Return the (x, y) coordinate for the center point of the cell that contains the specified text.  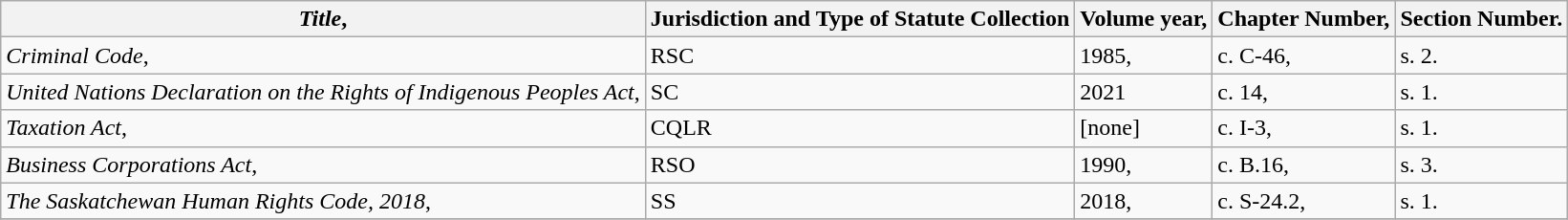
Taxation Act, (323, 128)
2018, (1144, 201)
[none] (1144, 128)
c. C-46, (1303, 55)
c. S-24.2, (1303, 201)
The Saskatchewan Human Rights Code, 2018, (323, 201)
Business Corporations Act, (323, 165)
1985, (1144, 55)
United Nations Declaration on the Rights of Indigenous Peoples Act, (323, 92)
c. B.16, (1303, 165)
CQLR (860, 128)
Volume year, (1144, 19)
s. 3. (1481, 165)
c. 14, (1303, 92)
c. I-3, (1303, 128)
2021 (1144, 92)
RSC (860, 55)
Section Number. (1481, 19)
Jurisdiction and Type of Statute Collection (860, 19)
Title, (323, 19)
1990, (1144, 165)
Chapter Number, (1303, 19)
Criminal Code, (323, 55)
RSO (860, 165)
SS (860, 201)
SC (860, 92)
s. 2. (1481, 55)
